Find where the given text appears and provide that cell's center as [X, Y] coordinate. 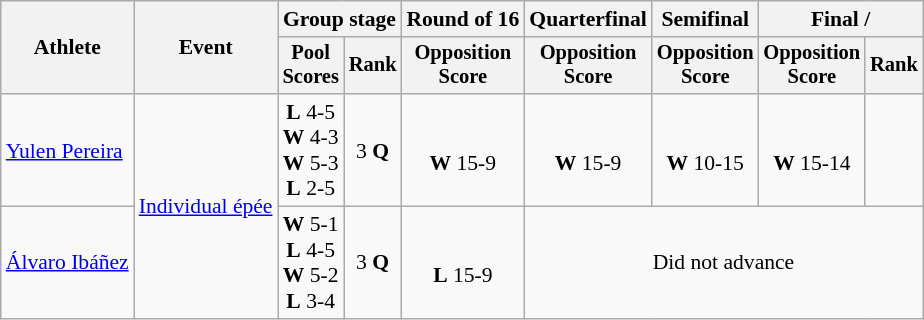
Athlete [68, 48]
W 5-1 L 4-5 W 5-2 L 3-4 [311, 263]
Quarterfinal [588, 19]
L 4-5 W 4-3 W 5-3 L 2-5 [311, 150]
Event [206, 48]
Group stage [340, 19]
PoolScores [311, 66]
Did not advance [723, 263]
Individual épée [206, 206]
Round of 16 [462, 19]
W 15-14 [812, 150]
Yulen Pereira [68, 150]
Final / [841, 19]
Semifinal [706, 19]
Álvaro Ibáñez [68, 263]
L 15-9 [462, 263]
W 10-15 [706, 150]
